From the cell containing the given text, extract its center point as [x, y] coordinate. 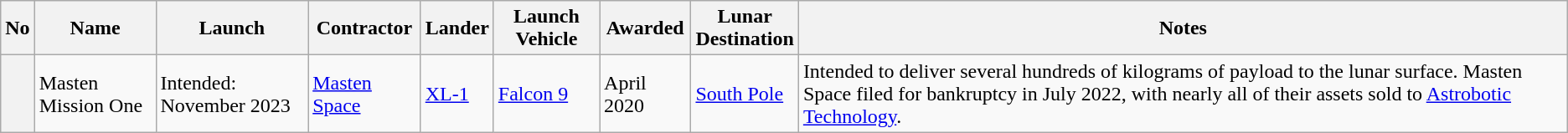
South Pole [745, 94]
Masten Mission One [95, 94]
Falcon 9 [546, 94]
XL-1 [457, 94]
Launch Vehicle [546, 28]
April 2020 [645, 94]
Launch [232, 28]
Awarded [645, 28]
Name [95, 28]
Masten Space [365, 94]
LunarDestination [745, 28]
Lander [457, 28]
Intended: November 2023 [232, 94]
Contractor [365, 28]
No [18, 28]
Notes [1183, 28]
